Return (x, y) of the center of cell containing provided text 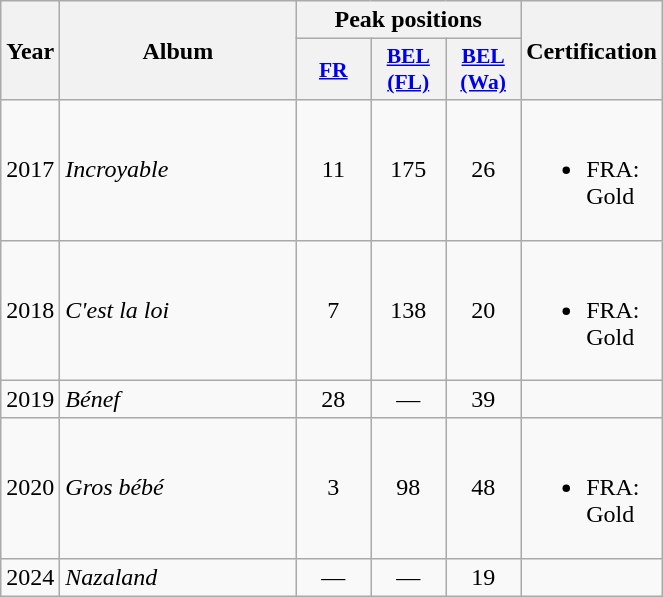
Certification (592, 50)
2019 (30, 399)
FR (334, 70)
2024 (30, 577)
2017 (30, 170)
BEL(FL) (408, 70)
175 (408, 170)
BEL(Wa) (484, 70)
Peak positions (408, 20)
20 (484, 310)
138 (408, 310)
7 (334, 310)
11 (334, 170)
Nazaland (178, 577)
39 (484, 399)
2020 (30, 488)
26 (484, 170)
2018 (30, 310)
3 (334, 488)
Gros bébé (178, 488)
28 (334, 399)
C'est la loi (178, 310)
Year (30, 50)
98 (408, 488)
19 (484, 577)
48 (484, 488)
Album (178, 50)
Incroyable (178, 170)
Bénef (178, 399)
